Return [x, y] of the center of cell containing provided text 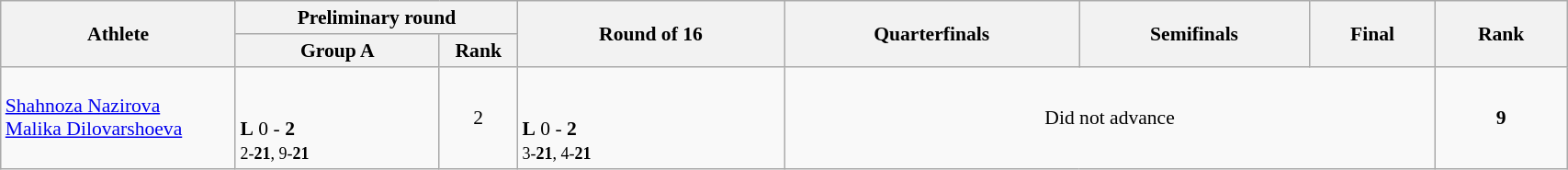
9 [1501, 118]
Preliminary round [377, 17]
L 0 - 23-21, 4-21 [650, 118]
Final [1372, 33]
Round of 16 [650, 33]
Group A [337, 51]
L 0 - 22-21, 9-21 [337, 118]
Quarterfinals [931, 33]
Shahnoza NazirovaMalika Dilovarshoeva [118, 118]
Semifinals [1194, 33]
Did not advance [1110, 118]
Athlete [118, 33]
2 [478, 118]
